From the cell containing the given text, extract its center point as [x, y] coordinate. 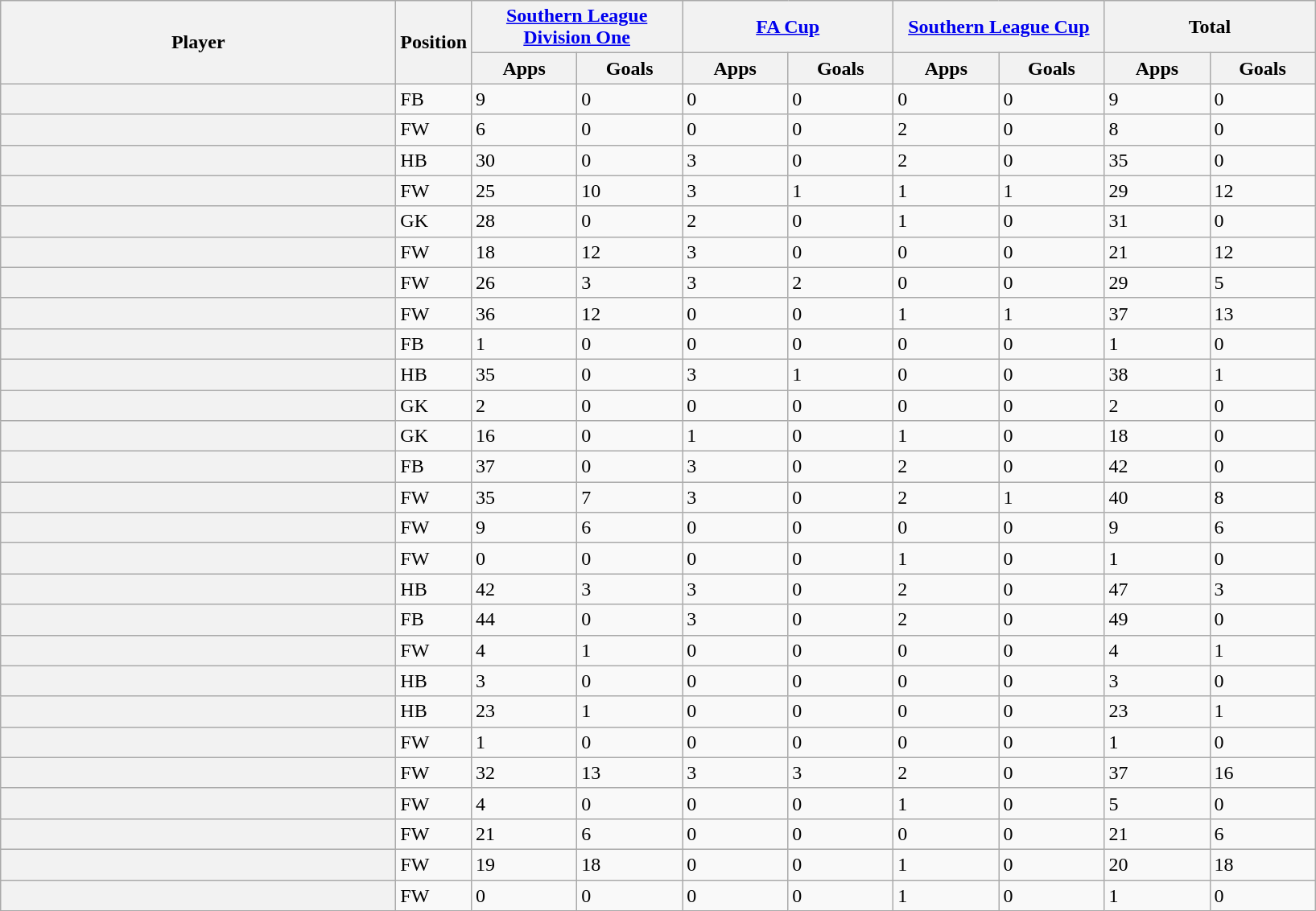
31 [1157, 221]
25 [525, 191]
Total [1210, 27]
49 [1157, 620]
47 [1157, 589]
FA Cup [788, 27]
38 [1157, 374]
30 [525, 160]
20 [1157, 864]
32 [525, 773]
26 [525, 282]
Player [198, 42]
40 [1157, 497]
10 [629, 191]
19 [525, 864]
28 [525, 221]
Southern LeagueDivision One [577, 27]
Position [434, 42]
7 [629, 497]
Southern League Cup [999, 27]
44 [525, 620]
36 [525, 313]
